From the cell containing the given text, extract its center point as (x, y) coordinate. 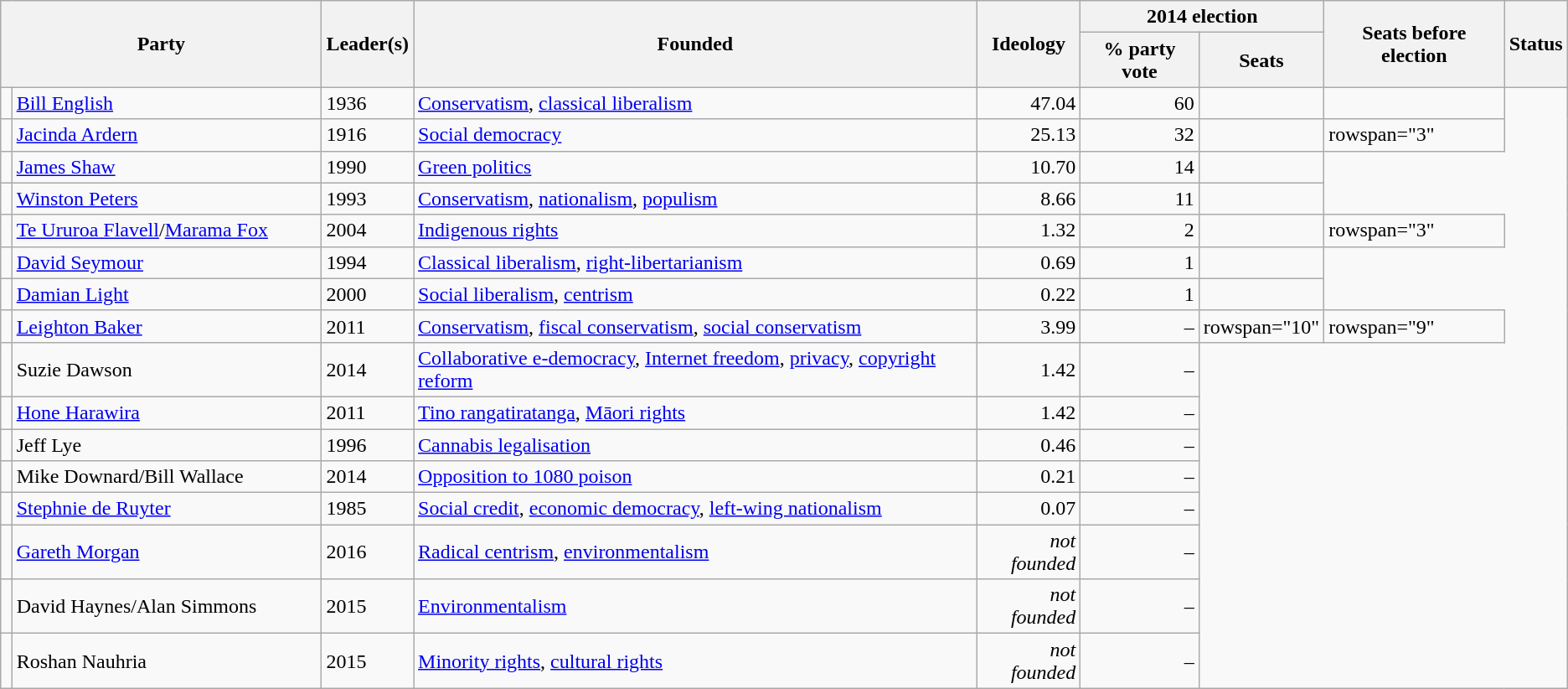
0.69 (1029, 262)
1936 (368, 103)
Winston Peters (167, 199)
11 (1139, 199)
Stephnie de Ruyter (167, 509)
0.22 (1029, 294)
1990 (368, 167)
Collaborative e-democracy, Internet freedom, privacy, copyright reform (695, 369)
Roshan Nauhria (167, 661)
rowspan="10" (1261, 326)
Jacinda Ardern (167, 135)
8.66 (1029, 199)
Seats (1261, 60)
1996 (368, 445)
Environmentalism (695, 607)
Seats before election (1414, 44)
Leader(s) (368, 44)
Tino rangatiratanga, Māori rights (695, 412)
2014 election (1203, 17)
Opposition to 1080 poison (695, 477)
Ideology (1029, 44)
60 (1139, 103)
Conservatism, nationalism, populism (695, 199)
1.32 (1029, 231)
Social democracy (695, 135)
25.13 (1029, 135)
1985 (368, 509)
James Shaw (167, 167)
47.04 (1029, 103)
Hone Harawira (167, 412)
Social liberalism, centrism (695, 294)
Green politics (695, 167)
0.07 (1029, 509)
Conservatism, classical liberalism (695, 103)
Conservatism, fiscal conservatism, social conservatism (695, 326)
Te Ururoa Flavell/Marama Fox (167, 231)
10.70 (1029, 167)
Social credit, economic democracy, left-wing nationalism (695, 509)
3.99 (1029, 326)
David Haynes/Alan Simmons (167, 607)
Gareth Morgan (167, 552)
Party (161, 44)
Minority rights, cultural rights (695, 661)
Suzie Dawson (167, 369)
Indigenous rights (695, 231)
Jeff Lye (167, 445)
1994 (368, 262)
0.46 (1029, 445)
rowspan="9" (1414, 326)
Founded (695, 44)
Bill English (167, 103)
14 (1139, 167)
32 (1139, 135)
0.21 (1029, 477)
Damian Light (167, 294)
Leighton Baker (167, 326)
% party vote (1139, 60)
David Seymour (167, 262)
1916 (368, 135)
2 (1139, 231)
Mike Downard/Bill Wallace (167, 477)
2016 (368, 552)
2004 (368, 231)
2000 (368, 294)
Radical centrism, environmentalism (695, 552)
Cannabis legalisation (695, 445)
Classical liberalism, right-libertarianism (695, 262)
Status (1536, 44)
1993 (368, 199)
